Locate the cell with the specified text and output its [X, Y] center coordinate. 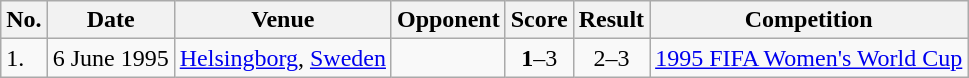
1995 FIFA Women's World Cup [809, 58]
Venue [282, 20]
Result [611, 20]
1. [24, 58]
Opponent [448, 20]
2–3 [611, 58]
Date [110, 20]
Competition [809, 20]
Helsingborg, Sweden [282, 58]
6 June 1995 [110, 58]
1–3 [539, 58]
No. [24, 20]
Score [539, 20]
